For the text-containing cell, return its midpoint in [x, y] coordinate format. 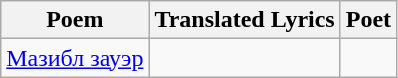
Poem [75, 20]
Мазибл зауэр [75, 58]
Poet [368, 20]
Translated Lyrics [244, 20]
